Determine the (X, Y) coordinate at the center of the cell enclosing the given text.  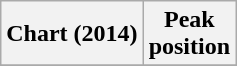
Chart (2014) (72, 34)
Peakposition (189, 34)
